Extract the [x, y] coordinate from the center of the cell holding the provided text.  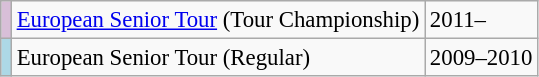
2011– [482, 20]
2009–2010 [482, 58]
European Senior Tour (Regular) [218, 58]
European Senior Tour (Tour Championship) [218, 20]
